For the text-containing cell, return its midpoint in [X, Y] coordinate format. 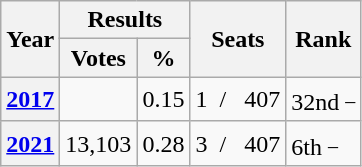
Seats [238, 39]
3 / 407 [238, 144]
Results [125, 20]
Year [30, 39]
Rank [324, 39]
6th _ [324, 144]
0.28 [164, 144]
Votes [98, 58]
13,103 [98, 144]
1 / 407 [238, 100]
2017 [30, 100]
2021 [30, 144]
0.15 [164, 100]
% [164, 58]
32nd _ [324, 100]
